Identify which cell holds the provided text, then report its (x, y) central coordinate. 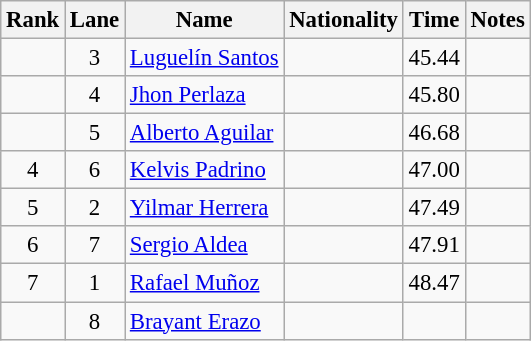
Yilmar Herrera (204, 208)
Rafael Muñoz (204, 283)
45.80 (434, 95)
Name (204, 20)
Luguelín Santos (204, 58)
Nationality (344, 20)
Kelvis Padrino (204, 170)
47.00 (434, 170)
47.91 (434, 245)
Notes (498, 20)
8 (95, 321)
Jhon Perlaza (204, 95)
47.49 (434, 208)
46.68 (434, 133)
Alberto Aguilar (204, 133)
Time (434, 20)
Lane (95, 20)
Sergio Aldea (204, 245)
2 (95, 208)
3 (95, 58)
Brayant Erazo (204, 321)
1 (95, 283)
Rank (33, 20)
45.44 (434, 58)
48.47 (434, 283)
